Determine the [X, Y] coordinate at the center of the cell enclosing the given text.  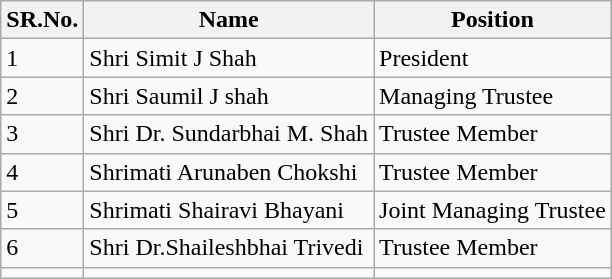
Shri Dr. Sundarbhai M. Shah [229, 134]
SR.No. [42, 20]
Shri Simit J Shah [229, 58]
2 [42, 96]
3 [42, 134]
Shrimati Arunaben Chokshi [229, 172]
President [493, 58]
Joint Managing Trustee [493, 210]
4 [42, 172]
Shri Saumil J shah [229, 96]
5 [42, 210]
Shri Dr.Shaileshbhai Trivedi [229, 248]
Position [493, 20]
Managing Trustee [493, 96]
6 [42, 248]
Shrimati Shairavi Bhayani [229, 210]
Name [229, 20]
1 [42, 58]
